Return [x, y] of the center of cell containing provided text 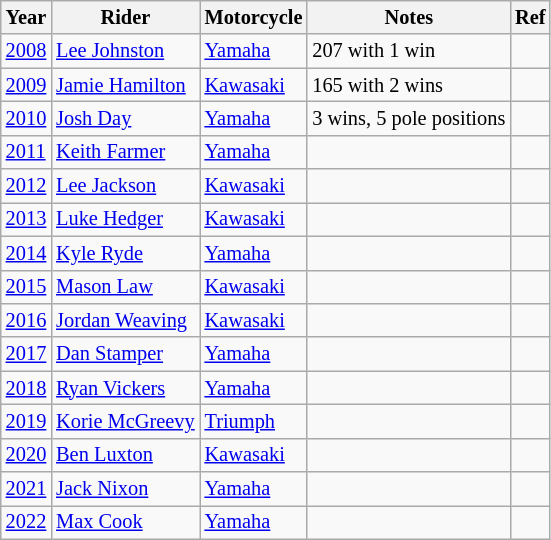
2021 [26, 489]
Lee Johnston [125, 51]
Jordan Weaving [125, 320]
2014 [26, 253]
2008 [26, 51]
Rider [125, 17]
2022 [26, 522]
Luke Hedger [125, 219]
2018 [26, 388]
165 with 2 wins [408, 85]
2015 [26, 287]
2020 [26, 455]
207 with 1 win [408, 51]
Ben Luxton [125, 455]
Mason Law [125, 287]
2019 [26, 421]
Triumph [254, 421]
Kyle Ryde [125, 253]
Motorcycle [254, 17]
2016 [26, 320]
2013 [26, 219]
Keith Farmer [125, 152]
Jamie Hamilton [125, 85]
Max Cook [125, 522]
2012 [26, 186]
2017 [26, 354]
Year [26, 17]
2010 [26, 118]
Lee Jackson [125, 186]
Josh Day [125, 118]
Korie McGreevy [125, 421]
Jack Nixon [125, 489]
2011 [26, 152]
Ryan Vickers [125, 388]
Dan Stamper [125, 354]
2009 [26, 85]
Notes [408, 17]
Ref [530, 17]
3 wins, 5 pole positions [408, 118]
